Output the (x, y) coordinate of the center of the cell containing the given text.  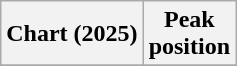
Peakposition (189, 34)
Chart (2025) (72, 34)
